Find where the given text appears and provide that cell's center as [X, Y] coordinate. 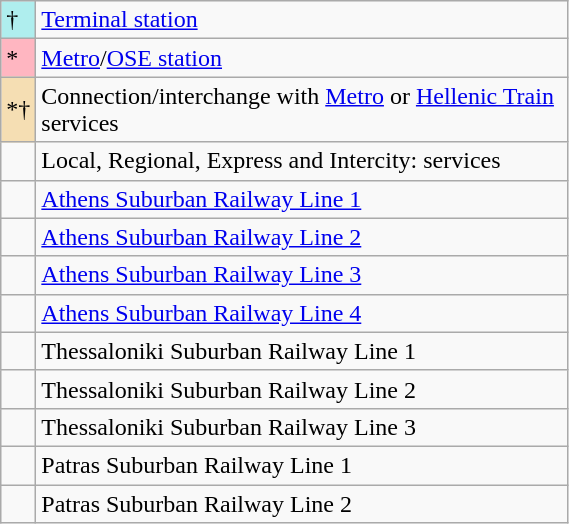
Athens Suburban Railway Line 3 [302, 275]
Patras Suburban Railway Line 1 [302, 465]
Connection/interchange with Metro or Hellenic Train services [302, 110]
Athens Suburban Railway Line 4 [302, 313]
Patras Suburban Railway Line 2 [302, 503]
Local, Regional, Express and Intercity: services [302, 161]
Thessaloniki Suburban Railway Line 1 [302, 351]
Athens Suburban Railway Line 2 [302, 237]
Thessaloniki Suburban Railway Line 2 [302, 389]
Athens Suburban Railway Line 1 [302, 199]
† [18, 20]
*† [18, 110]
Terminal station [302, 20]
Thessaloniki Suburban Railway Line 3 [302, 427]
Metro/OSE station [302, 58]
* [18, 58]
